Scan for the cell matching the given text and deliver its (X, Y) coordinate at center. 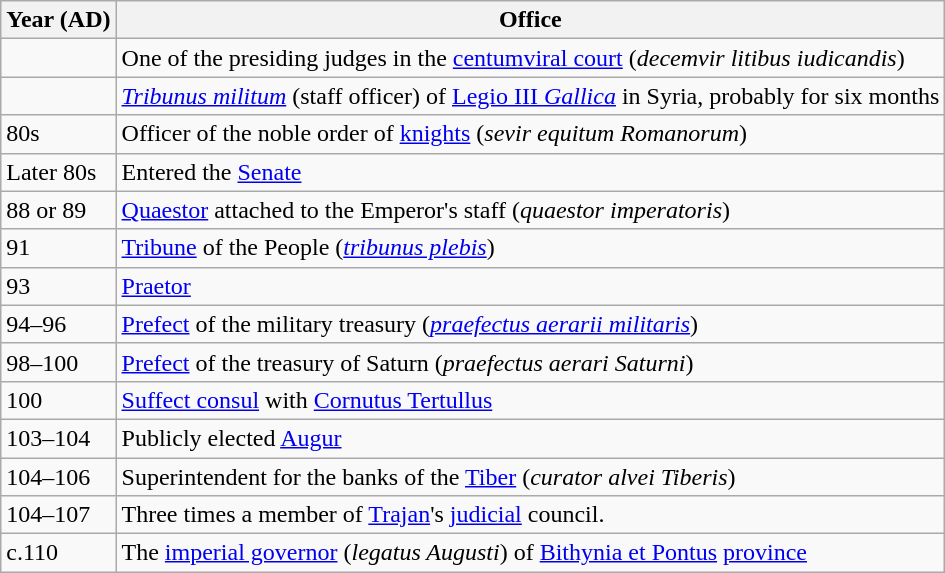
Entered the Senate (530, 172)
Prefect of the treasury of Saturn (praefectus aerari Saturni) (530, 362)
Suffect consul with Cornutus Tertullus (530, 400)
One of the presiding judges in the centumviral court (decemvir litibus iudicandis) (530, 58)
Office (530, 20)
Officer of the noble order of knights (sevir equitum Romanorum) (530, 134)
Tribune of the People (tribunus plebis) (530, 248)
Later 80s (58, 172)
88 or 89 (58, 210)
94–96 (58, 324)
Tribunus militum (staff officer) of Legio III Gallica in Syria, probably for six months (530, 96)
Praetor (530, 286)
Publicly elected Augur (530, 438)
104–106 (58, 477)
98–100 (58, 362)
103–104 (58, 438)
Prefect of the military treasury (praefectus aerarii militaris) (530, 324)
Quaestor attached to the Emperor's staff (quaestor imperatoris) (530, 210)
104–107 (58, 515)
c.110 (58, 553)
Year (AD) (58, 20)
93 (58, 286)
100 (58, 400)
80s (58, 134)
Three times a member of Trajan's judicial council. (530, 515)
91 (58, 248)
Superintendent for the banks of the Tiber (curator alvei Tiberis) (530, 477)
The imperial governor (legatus Augusti) of Bithynia et Pontus province (530, 553)
